Identify which cell holds the provided text, then report its (X, Y) central coordinate. 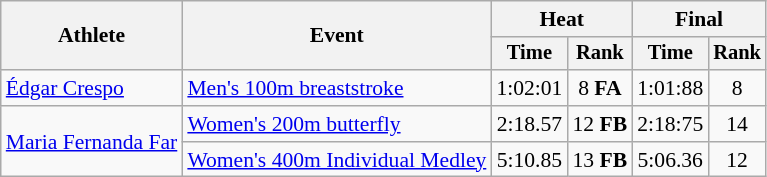
Women's 200m butterfly (336, 124)
14 (737, 124)
12 FB (600, 124)
Maria Fernanda Far (92, 142)
Event (336, 36)
8 (737, 88)
Athlete (92, 36)
1:01:88 (670, 88)
1:02:01 (529, 88)
8 FA (600, 88)
Heat (562, 19)
Édgar Crespo (92, 88)
2:18:75 (670, 124)
Men's 100m breaststroke (336, 88)
Final (699, 19)
2:18.57 (529, 124)
